Provide the (X, Y) coordinate of the cell's center where the given text is located.  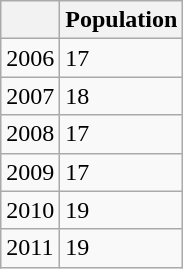
18 (122, 96)
2009 (30, 172)
2007 (30, 96)
2011 (30, 248)
2006 (30, 58)
Population (122, 20)
2008 (30, 134)
2010 (30, 210)
